Output the (x, y) coordinate of the center of the cell containing the given text.  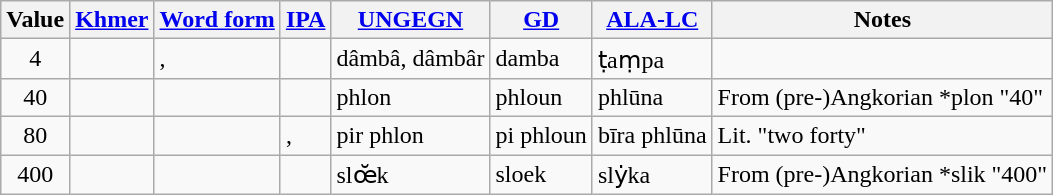
sloek (541, 174)
UNGEGN (410, 20)
IPA (306, 20)
GD (541, 20)
400 (36, 174)
phlon (410, 97)
Word form (217, 20)
damba (541, 59)
80 (36, 135)
Khmer (112, 20)
4 (36, 59)
bīra phlūna (652, 135)
pi phloun (541, 135)
Notes (882, 20)
40 (36, 97)
ALA-LC (652, 20)
dâmbâ, dâmbâr (410, 59)
ṭaṃpa (652, 59)
pir phlon (410, 135)
Value (36, 20)
From (pre-)Angkorian *plon "40" (882, 97)
slẏka (652, 174)
slœ̆k (410, 174)
Lit. "two forty" (882, 135)
From (pre-)Angkorian *slik "400" (882, 174)
phlūna (652, 97)
phloun (541, 97)
